Scan for the cell matching the given text and deliver its [X, Y] coordinate at center. 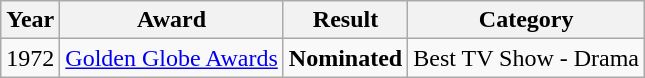
1972 [30, 58]
Result [345, 20]
Year [30, 20]
Golden Globe Awards [172, 58]
Category [526, 20]
Best TV Show - Drama [526, 58]
Nominated [345, 58]
Award [172, 20]
